Locate the cell with the specified text and output its (X, Y) center coordinate. 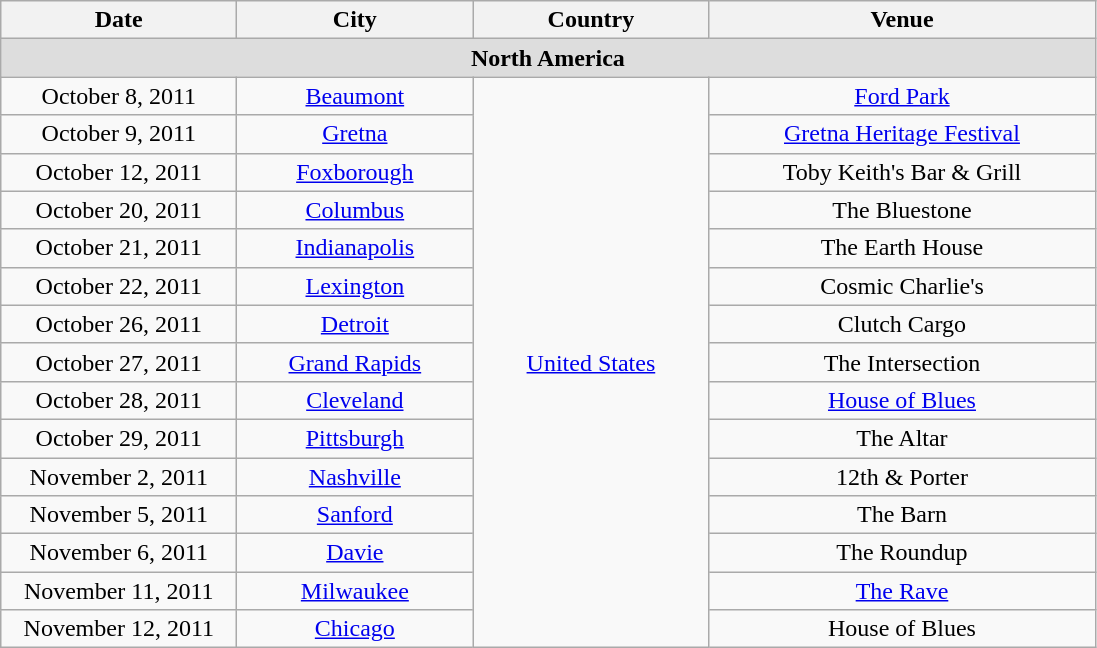
Gretna Heritage Festival (902, 134)
Cosmic Charlie's (902, 286)
November 11, 2011 (119, 591)
Chicago (355, 629)
Lexington (355, 286)
Gretna (355, 134)
October 12, 2011 (119, 172)
Davie (355, 553)
Columbus (355, 210)
November 6, 2011 (119, 553)
October 28, 2011 (119, 400)
The Earth House (902, 248)
Foxborough (355, 172)
November 2, 2011 (119, 477)
The Barn (902, 515)
Cleveland (355, 400)
The Bluestone (902, 210)
November 12, 2011 (119, 629)
Pittsburgh (355, 438)
October 22, 2011 (119, 286)
Clutch Cargo (902, 324)
The Roundup (902, 553)
City (355, 20)
North America (548, 58)
October 20, 2011 (119, 210)
United States (591, 362)
Sanford (355, 515)
October 9, 2011 (119, 134)
The Intersection (902, 362)
Grand Rapids (355, 362)
Toby Keith's Bar & Grill (902, 172)
The Rave (902, 591)
Milwaukee (355, 591)
October 27, 2011 (119, 362)
The Altar (902, 438)
October 21, 2011 (119, 248)
Venue (902, 20)
Country (591, 20)
Indianapolis (355, 248)
Date (119, 20)
Ford Park (902, 96)
October 8, 2011 (119, 96)
Nashville (355, 477)
12th & Porter (902, 477)
November 5, 2011 (119, 515)
October 26, 2011 (119, 324)
Beaumont (355, 96)
Detroit (355, 324)
October 29, 2011 (119, 438)
